Search for the cell housing the specified text and yield its [x, y] center coordinate. 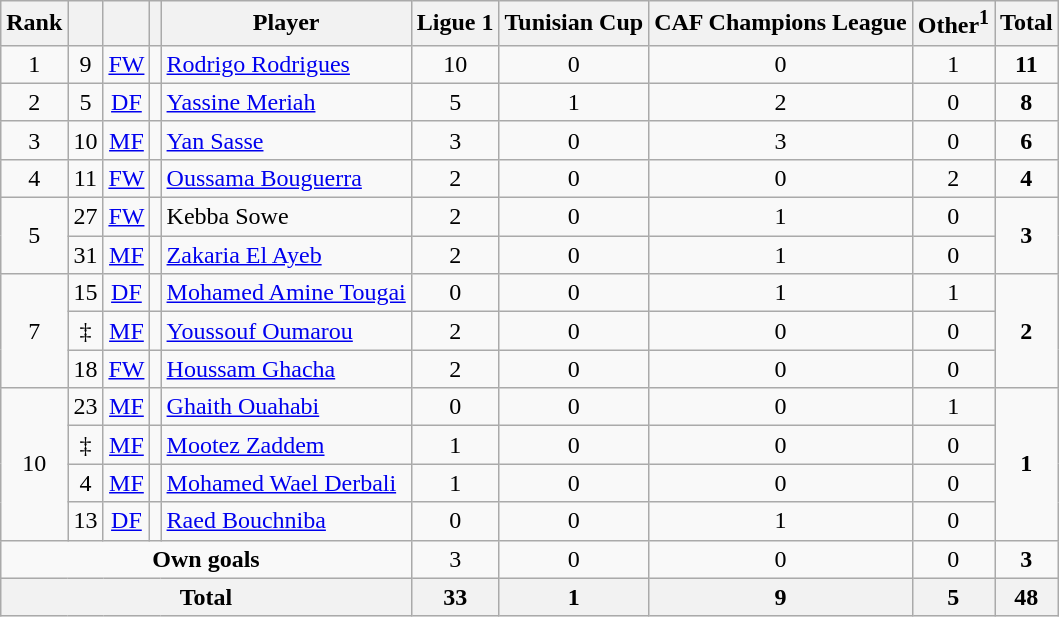
7 [34, 331]
8 [1027, 102]
Houssam Ghacha [286, 369]
48 [1027, 597]
23 [86, 407]
Ghaith Ouahabi [286, 407]
Oussama Bouguerra [286, 178]
Raed Bouchniba [286, 521]
Yan Sasse [286, 140]
Player [286, 24]
Mohamed Wael Derbali [286, 483]
Mootez Zaddem [286, 445]
Mohamed Amine Tougai [286, 293]
Yassine Meriah [286, 102]
Tunisian Cup [574, 24]
Other1 [953, 24]
33 [455, 597]
Zakaria El Ayeb [286, 255]
27 [86, 217]
Rank [34, 24]
6 [1027, 140]
Ligue 1 [455, 24]
15 [86, 293]
18 [86, 369]
31 [86, 255]
Rodrigo Rodrigues [286, 64]
CAF Champions League [781, 24]
Kebba Sowe [286, 217]
Own goals [206, 559]
13 [86, 521]
Youssouf Oumarou [286, 331]
